Search for the cell housing the specified text and yield its (x, y) center coordinate. 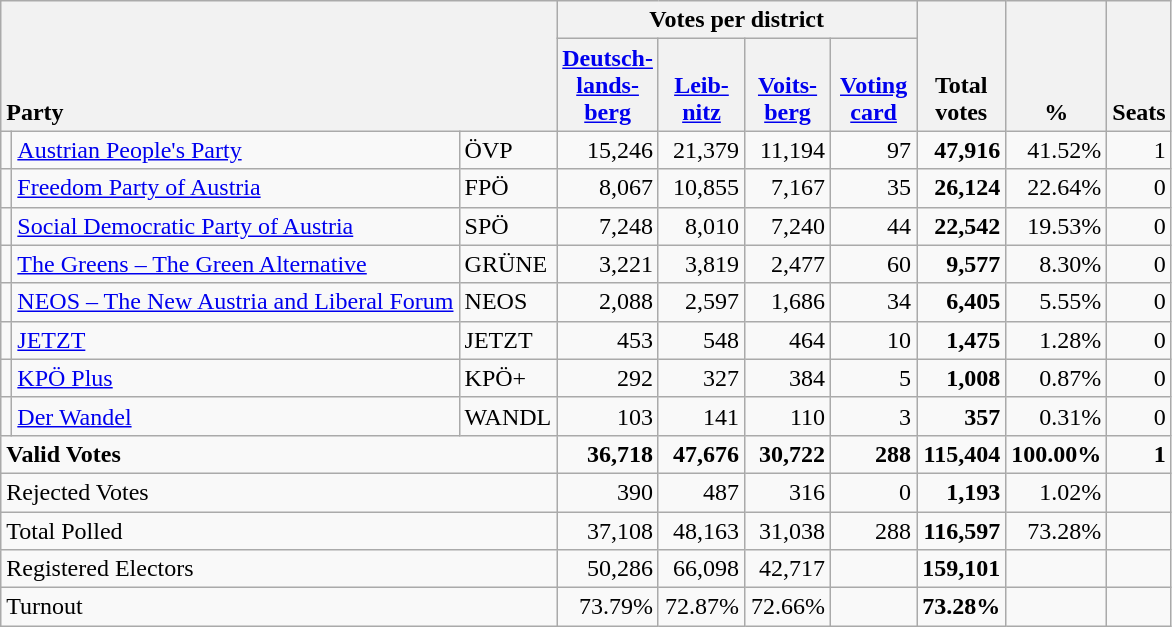
141 (701, 416)
The Greens – The Green Alternative (236, 264)
44 (874, 226)
Seats (1139, 66)
0.31% (1056, 416)
1,008 (962, 378)
Turnout (279, 607)
159,101 (962, 569)
115,404 (962, 454)
5 (874, 378)
6,405 (962, 302)
35 (874, 188)
9,577 (962, 264)
3,221 (608, 264)
487 (701, 492)
22,542 (962, 226)
384 (788, 378)
1,193 (962, 492)
7,248 (608, 226)
8,067 (608, 188)
SPÖ (508, 226)
73.79% (608, 607)
Votingcard (874, 85)
8.30% (1056, 264)
103 (608, 416)
66,098 (701, 569)
327 (701, 378)
ÖVP (508, 150)
3 (874, 416)
31,038 (788, 531)
316 (788, 492)
1,686 (788, 302)
Voits-berg (788, 85)
1,475 (962, 340)
15,246 (608, 150)
464 (788, 340)
2,477 (788, 264)
34 (874, 302)
Rejected Votes (279, 492)
22.64% (1056, 188)
453 (608, 340)
357 (962, 416)
KPÖ+ (508, 378)
Leib-nitz (701, 85)
1.02% (1056, 492)
FPÖ (508, 188)
7,240 (788, 226)
WANDL (508, 416)
Social Democratic Party of Austria (236, 226)
72.87% (701, 607)
Total Polled (279, 531)
116,597 (962, 531)
GRÜNE (508, 264)
0.87% (1056, 378)
42,717 (788, 569)
10 (874, 340)
Freedom Party of Austria (236, 188)
Registered Electors (279, 569)
10,855 (701, 188)
Votes per district (737, 20)
5.55% (1056, 302)
292 (608, 378)
Valid Votes (279, 454)
110 (788, 416)
21,379 (701, 150)
11,194 (788, 150)
NEOS – The New Austria and Liberal Forum (236, 302)
100.00% (1056, 454)
60 (874, 264)
Der Wandel (236, 416)
390 (608, 492)
548 (701, 340)
47,676 (701, 454)
KPÖ Plus (236, 378)
Totalvotes (962, 66)
NEOS (508, 302)
36,718 (608, 454)
Austrian People's Party (236, 150)
2,597 (701, 302)
37,108 (608, 531)
1.28% (1056, 340)
19.53% (1056, 226)
47,916 (962, 150)
30,722 (788, 454)
8,010 (701, 226)
97 (874, 150)
3,819 (701, 264)
48,163 (701, 531)
Deutsch-lands-berg (608, 85)
50,286 (608, 569)
26,124 (962, 188)
% (1056, 66)
72.66% (788, 607)
Party (279, 66)
2,088 (608, 302)
41.52% (1056, 150)
7,167 (788, 188)
